Return the [x, y] coordinate for the center point of the cell that contains the specified text.  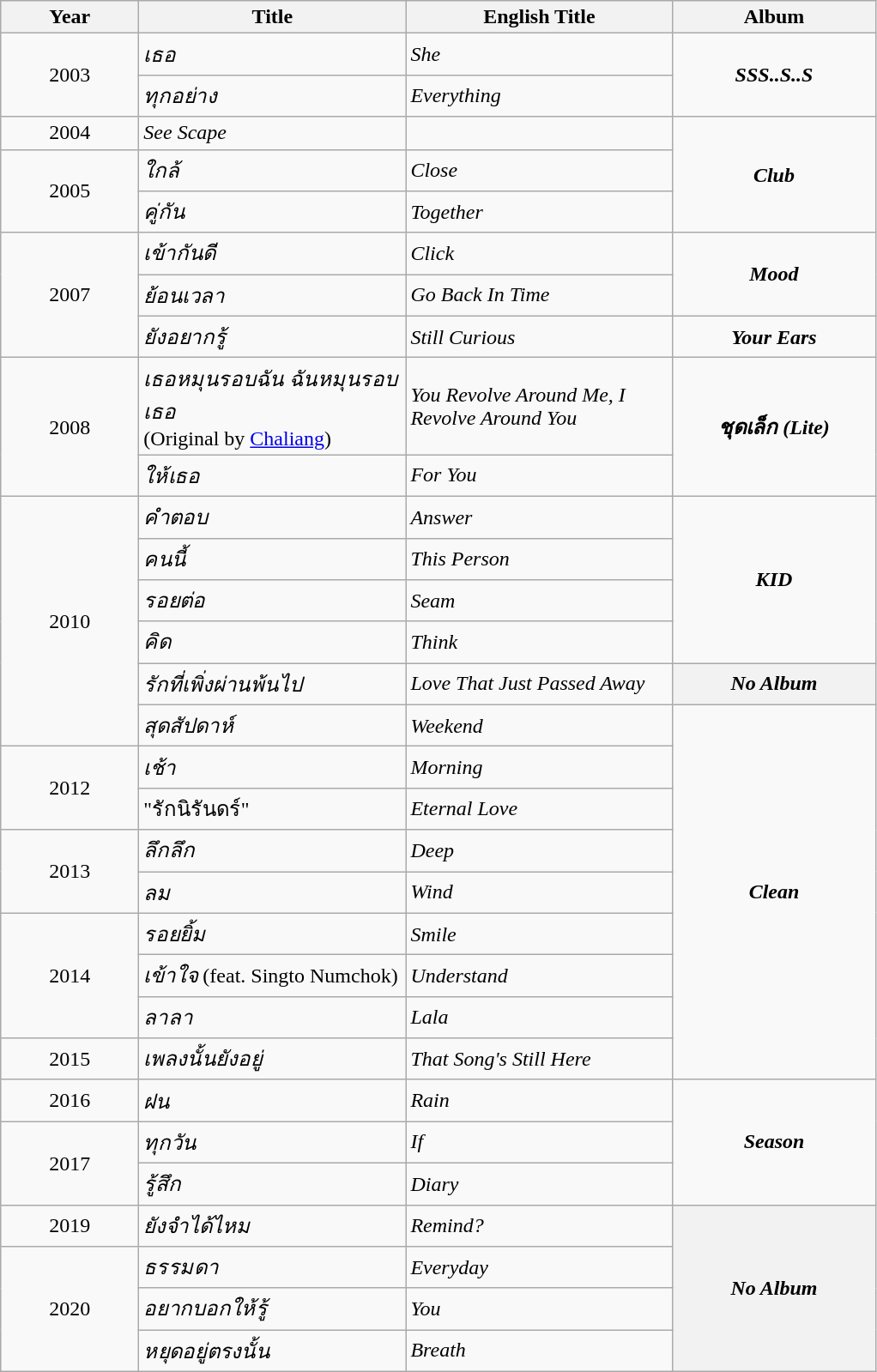
รอยยิ้ม [273, 934]
KID [774, 579]
ยังจำได้ไหม [273, 1225]
Wind [539, 892]
Click [539, 254]
This Person [539, 559]
ลาลา [273, 1018]
ให้เธอ [273, 475]
ย้อนเวลา [273, 295]
SSS..S..S [774, 76]
2016 [70, 1100]
Think [539, 642]
Close [539, 170]
ชุดเล็ก (Lite) [774, 427]
ใกล้ [273, 170]
คู่กัน [273, 213]
2015 [70, 1059]
2012 [70, 788]
เข้าใจ (feat. Singto Numchok) [273, 976]
Still Curious [539, 336]
Smile [539, 934]
Title [273, 17]
Together [539, 213]
อยากบอกให้รู้ [273, 1309]
Year [70, 17]
You Revolve Around Me, I Revolve Around You [539, 407]
เพลงนั้นยังอยู่ [273, 1059]
Your Ears [774, 336]
2014 [70, 976]
คำตอบ [273, 517]
You [539, 1309]
Lala [539, 1018]
เข้ากันดี [273, 254]
ลม [273, 892]
Morning [539, 767]
Club [774, 175]
2020 [70, 1309]
ทุกอย่าง [273, 96]
ยังอยากรู้ [273, 336]
เธอหมุนรอบฉัน ฉันหมุนรอบเธอ(Original by Chaliang) [273, 407]
เช้า [273, 767]
รักที่เพิ่งผ่านพ้นไป [273, 685]
หยุดอยู่ตรงนั้น [273, 1351]
Breath [539, 1351]
รู้สึก [273, 1184]
She [539, 55]
คนนี้ [273, 559]
If [539, 1143]
ธรรมดา [273, 1268]
Everything [539, 96]
Mood [774, 275]
Remind? [539, 1225]
Album [774, 17]
Everyday [539, 1268]
Rain [539, 1100]
2008 [70, 427]
รอยต่อ [273, 601]
English Title [539, 17]
That Song's Still Here [539, 1059]
Clean [774, 892]
"รักนิรันดร์" [273, 808]
2013 [70, 872]
Weekend [539, 726]
คิด [273, 642]
ทุกวัน [273, 1143]
Season [774, 1142]
เธอ [273, 55]
Understand [539, 976]
Deep [539, 851]
Answer [539, 517]
See Scape [273, 133]
สุดสัปดาห์ [273, 726]
For You [539, 475]
2003 [70, 76]
2005 [70, 190]
2007 [70, 295]
2004 [70, 133]
ฝน [273, 1100]
2017 [70, 1163]
Love That Just Passed Away [539, 685]
Seam [539, 601]
Diary [539, 1184]
ลึกลึก [273, 851]
Eternal Love [539, 808]
2010 [70, 621]
2019 [70, 1225]
Go Back In Time [539, 295]
